Capture the cell that displays the provided text and extract its (x, y) central coordinate. 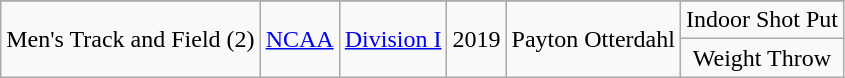
Division I (393, 39)
Weight Throw (762, 58)
Indoor Shot Put (762, 20)
Men's Track and Field (2) (130, 39)
NCAA (300, 39)
Payton Otterdahl (593, 39)
2019 (476, 39)
